Return (x, y) of the center of cell containing provided text 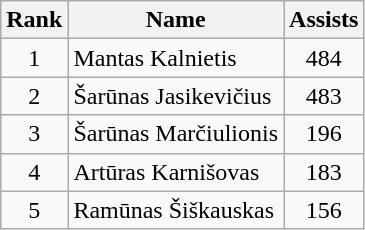
484 (324, 58)
196 (324, 134)
2 (34, 96)
Name (176, 20)
Rank (34, 20)
183 (324, 172)
Mantas Kalnietis (176, 58)
483 (324, 96)
Šarūnas Jasikevičius (176, 96)
4 (34, 172)
Šarūnas Marčiulionis (176, 134)
Artūras Karnišovas (176, 172)
5 (34, 210)
1 (34, 58)
3 (34, 134)
Assists (324, 20)
Ramūnas Šiškauskas (176, 210)
156 (324, 210)
